Provide the [X, Y] coordinate of the cell's center where the given text is located.  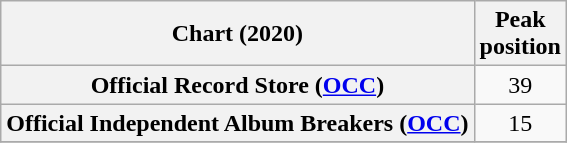
Official Independent Album Breakers (OCC) [238, 123]
Official Record Store (OCC) [238, 85]
15 [520, 123]
39 [520, 85]
Chart (2020) [238, 34]
Peakposition [520, 34]
